Return [X, Y] of the center of cell containing provided text 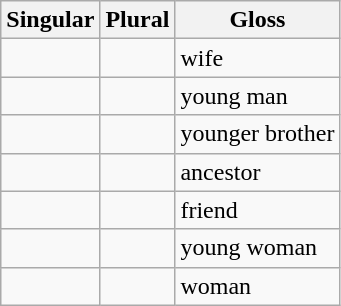
woman [258, 286]
Plural [138, 20]
ancestor [258, 172]
Gloss [258, 20]
friend [258, 210]
Singular [50, 20]
young woman [258, 248]
younger brother [258, 134]
young man [258, 96]
wife [258, 58]
